Return [x, y] of the center of cell containing provided text 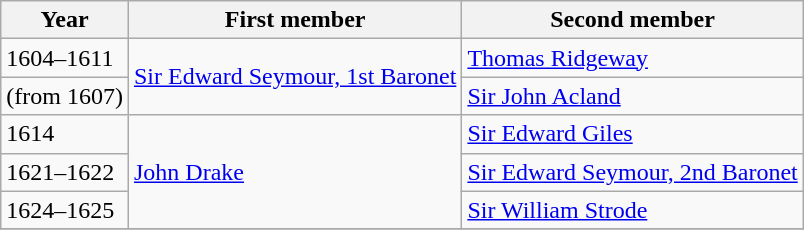
Sir Edward Seymour, 1st Baronet [294, 77]
Sir Edward Seymour, 2nd Baronet [632, 172]
John Drake [294, 172]
Sir Edward Giles [632, 134]
1624–1625 [65, 210]
Thomas Ridgeway [632, 58]
(from 1607) [65, 96]
First member [294, 20]
1614 [65, 134]
Sir William Strode [632, 210]
Second member [632, 20]
1621–1622 [65, 172]
1604–1611 [65, 58]
Sir John Acland [632, 96]
Year [65, 20]
